Find where the given text appears and provide that cell's center as (X, Y) coordinate. 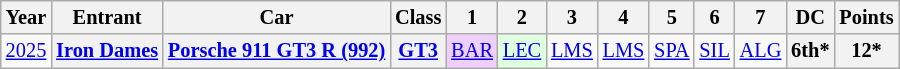
7 (761, 17)
2 (522, 17)
Porsche 911 GT3 R (992) (276, 51)
5 (672, 17)
Iron Dames (107, 51)
SPA (672, 51)
6th* (810, 51)
3 (572, 17)
Year (26, 17)
LEC (522, 51)
Class (418, 17)
2025 (26, 51)
SIL (714, 51)
BAR (472, 51)
12* (866, 51)
1 (472, 17)
Car (276, 17)
Entrant (107, 17)
4 (624, 17)
6 (714, 17)
DC (810, 17)
GT3 (418, 51)
ALG (761, 51)
Points (866, 17)
